Return the (x, y) coordinate for the center point of the cell that contains the specified text.  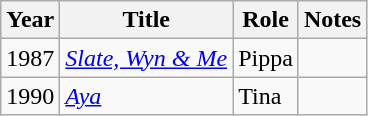
Aya (146, 96)
Pippa (266, 58)
Title (146, 20)
Notes (332, 20)
Slate, Wyn & Me (146, 58)
1990 (30, 96)
1987 (30, 58)
Year (30, 20)
Tina (266, 96)
Role (266, 20)
